For the text-containing cell, return its midpoint in [x, y] coordinate format. 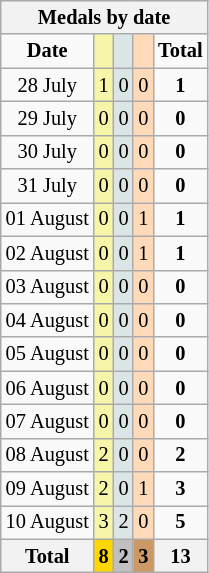
08 August [48, 455]
28 July [48, 85]
29 July [48, 118]
Date [48, 51]
05 August [48, 354]
06 August [48, 388]
09 August [48, 489]
Medals by date [104, 17]
03 August [48, 287]
13 [180, 556]
07 August [48, 421]
8 [104, 556]
02 August [48, 253]
01 August [48, 219]
30 July [48, 152]
5 [180, 522]
31 July [48, 186]
10 August [48, 522]
04 August [48, 320]
